From the cell containing the given text, extract its center point as [X, Y] coordinate. 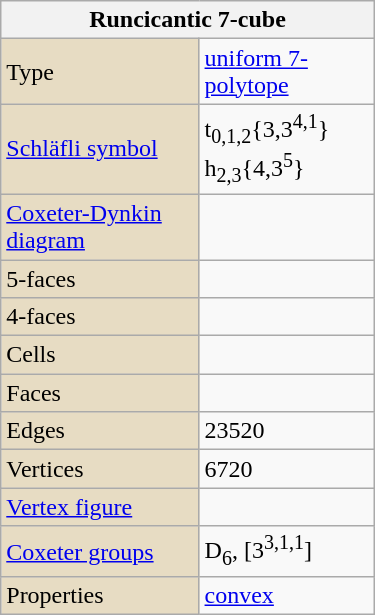
Runcicantic 7-cube [188, 20]
t0,1,2{3,34,1}h2,3{4,35} [286, 150]
Vertex figure [100, 507]
Coxeter groups [100, 552]
convex [286, 596]
Edges [100, 431]
Properties [100, 596]
Coxeter-Dynkin diagram [100, 226]
Faces [100, 393]
D6, [33,1,1] [286, 552]
23520 [286, 431]
Type [100, 72]
6720 [286, 469]
4-faces [100, 317]
uniform 7-polytope [286, 72]
5-faces [100, 279]
Cells [100, 355]
Vertices [100, 469]
Schläfli symbol [100, 150]
